Scan for the cell matching the given text and deliver its [X, Y] coordinate at center. 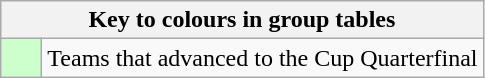
Teams that advanced to the Cup Quarterfinal [262, 58]
Key to colours in group tables [242, 20]
